Scan for the cell matching the given text and deliver its (X, Y) coordinate at center. 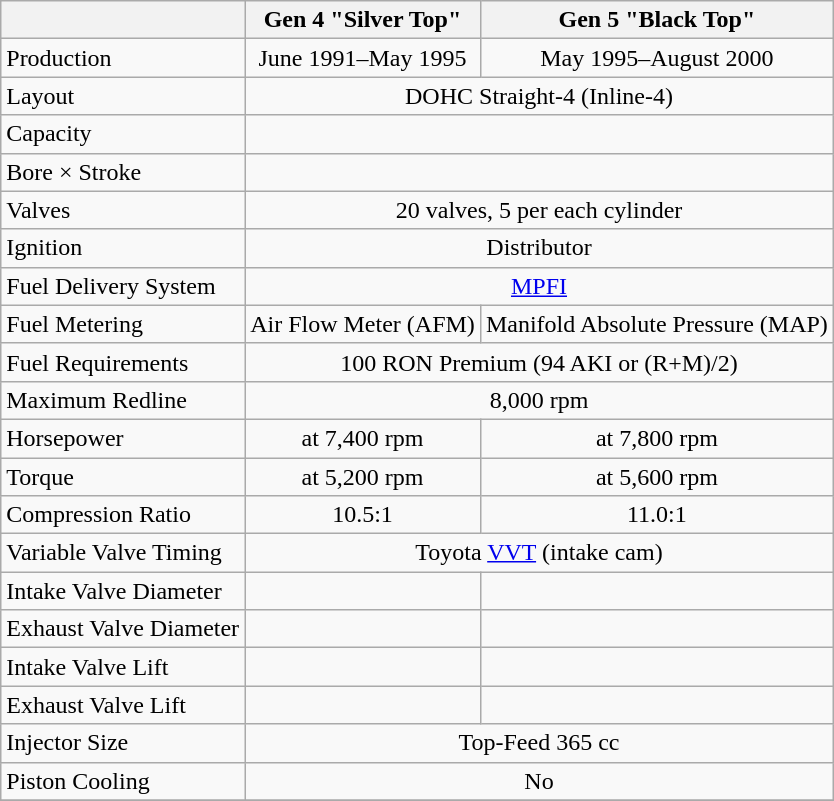
10.5:1 (363, 515)
May 1995–August 2000 (656, 58)
at 7,800 rpm (656, 438)
Exhaust Valve Diameter (123, 629)
Maximum Redline (123, 400)
DOHC Straight-4 (Inline-4) (540, 96)
8,000 rpm (540, 400)
Horsepower (123, 438)
Exhaust Valve Lift (123, 705)
Ignition (123, 248)
11.0:1 (656, 515)
Distributor (540, 248)
Piston Cooling (123, 781)
at 5,200 rpm (363, 477)
Variable Valve Timing (123, 553)
Toyota VVT (intake cam) (540, 553)
Air Flow Meter (AFM) (363, 324)
Top-Feed 365 cc (540, 743)
Valves (123, 210)
Bore × Stroke (123, 172)
Gen 5 "Black Top" (656, 20)
Intake Valve Diameter (123, 591)
MPFI (540, 286)
Intake Valve Lift (123, 667)
Manifold Absolute Pressure (MAP) (656, 324)
20 valves, 5 per each cylinder (540, 210)
100 RON Premium (94 AKI or (R+M)/2) (540, 362)
Fuel Requirements (123, 362)
June 1991–May 1995 (363, 58)
Compression Ratio (123, 515)
Injector Size (123, 743)
Capacity (123, 134)
Layout (123, 96)
Production (123, 58)
Gen 4 "Silver Top" (363, 20)
Torque (123, 477)
at 7,400 rpm (363, 438)
No (540, 781)
Fuel Metering (123, 324)
at 5,600 rpm (656, 477)
Fuel Delivery System (123, 286)
